For the text-containing cell, return its midpoint in (x, y) coordinate format. 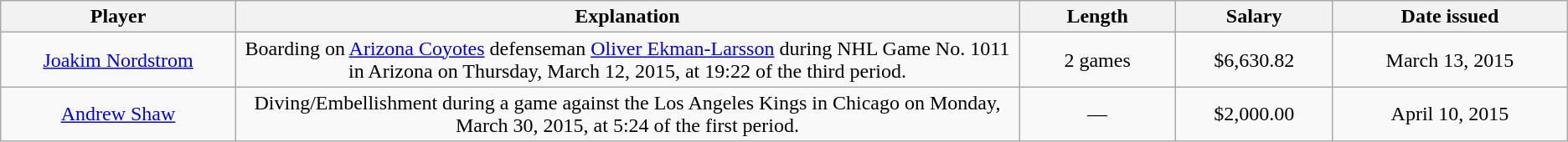
Andrew Shaw (119, 114)
Date issued (1451, 17)
$2,000.00 (1255, 114)
Explanation (627, 17)
Diving/Embellishment during a game against the Los Angeles Kings in Chicago on Monday, March 30, 2015, at 5:24 of the first period. (627, 114)
$6,630.82 (1255, 60)
Player (119, 17)
2 games (1097, 60)
Length (1097, 17)
Salary (1255, 17)
March 13, 2015 (1451, 60)
Joakim Nordstrom (119, 60)
— (1097, 114)
April 10, 2015 (1451, 114)
